Return the [x, y] coordinate for the center point of the cell that contains the specified text.  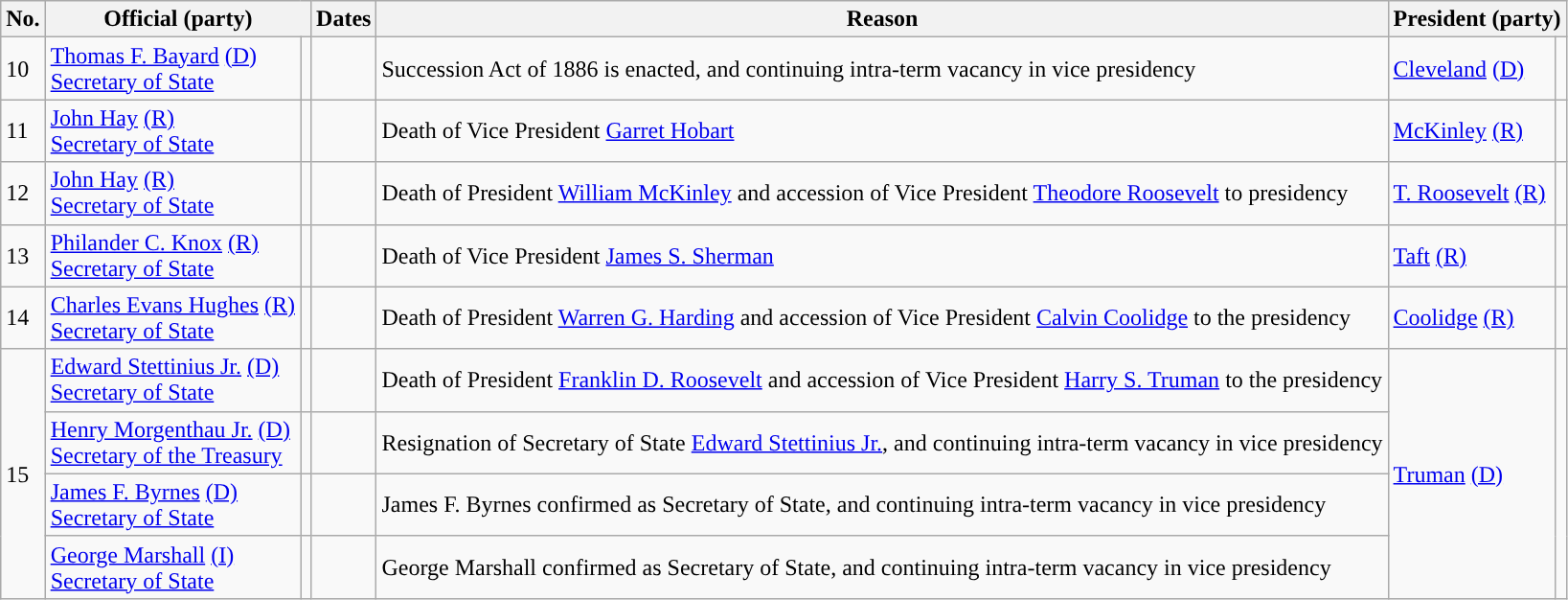
Thomas F. Bayard (D)Secretary of State [172, 69]
Edward Stettinius Jr. (D)Secretary of State [172, 380]
Coolidge (R) [1471, 318]
Death of Vice President James S. Sherman [882, 255]
Official (party) [178, 19]
Death of Vice President Garret Hobart [882, 130]
Cleveland (D) [1471, 69]
McKinley (R) [1471, 130]
Reason [882, 19]
10 [23, 69]
James F. Byrnes confirmed as Secretary of State, and continuing intra-term vacancy in vice presidency [882, 504]
Philander C. Knox (R)Secretary of State [172, 255]
14 [23, 318]
Truman (D) [1471, 473]
No. [23, 19]
James F. Byrnes (D)Secretary of State [172, 504]
13 [23, 255]
Charles Evans Hughes (R)Secretary of State [172, 318]
Death of President Franklin D. Roosevelt and accession of Vice President Harry S. Truman to the presidency [882, 380]
George Marshall (I)Secretary of State [172, 567]
15 [23, 473]
Dates [344, 19]
Death of President Warren G. Harding and accession of Vice President Calvin Coolidge to the presidency [882, 318]
Death of President William McKinley and accession of Vice President Theodore Roosevelt to presidency [882, 194]
President (party) [1477, 19]
Succession Act of 1886 is enacted, and continuing intra-term vacancy in vice presidency [882, 69]
Henry Morgenthau Jr. (D)Secretary of the Treasury [172, 443]
12 [23, 194]
George Marshall confirmed as Secretary of State, and continuing intra-term vacancy in vice presidency [882, 567]
T. Roosevelt (R) [1471, 194]
Resignation of Secretary of State Edward Stettinius Jr., and continuing intra-term vacancy in vice presidency [882, 443]
11 [23, 130]
Taft (R) [1471, 255]
